Return (x, y) of the center of cell containing provided text 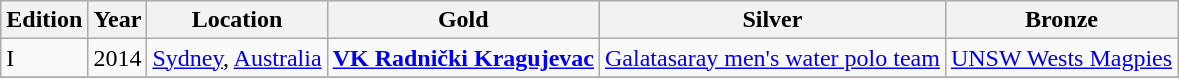
Gold (463, 20)
Galatasaray men's water polo team (772, 58)
Year (118, 20)
Silver (772, 20)
Bronze (1061, 20)
Sydney, Australia (237, 58)
2014 (118, 58)
I (44, 58)
Location (237, 20)
VK Radnički Kragujevac (463, 58)
Edition (44, 20)
UNSW Wests Magpies (1061, 58)
